Extract the (X, Y) coordinate from the center of the cell holding the provided text.  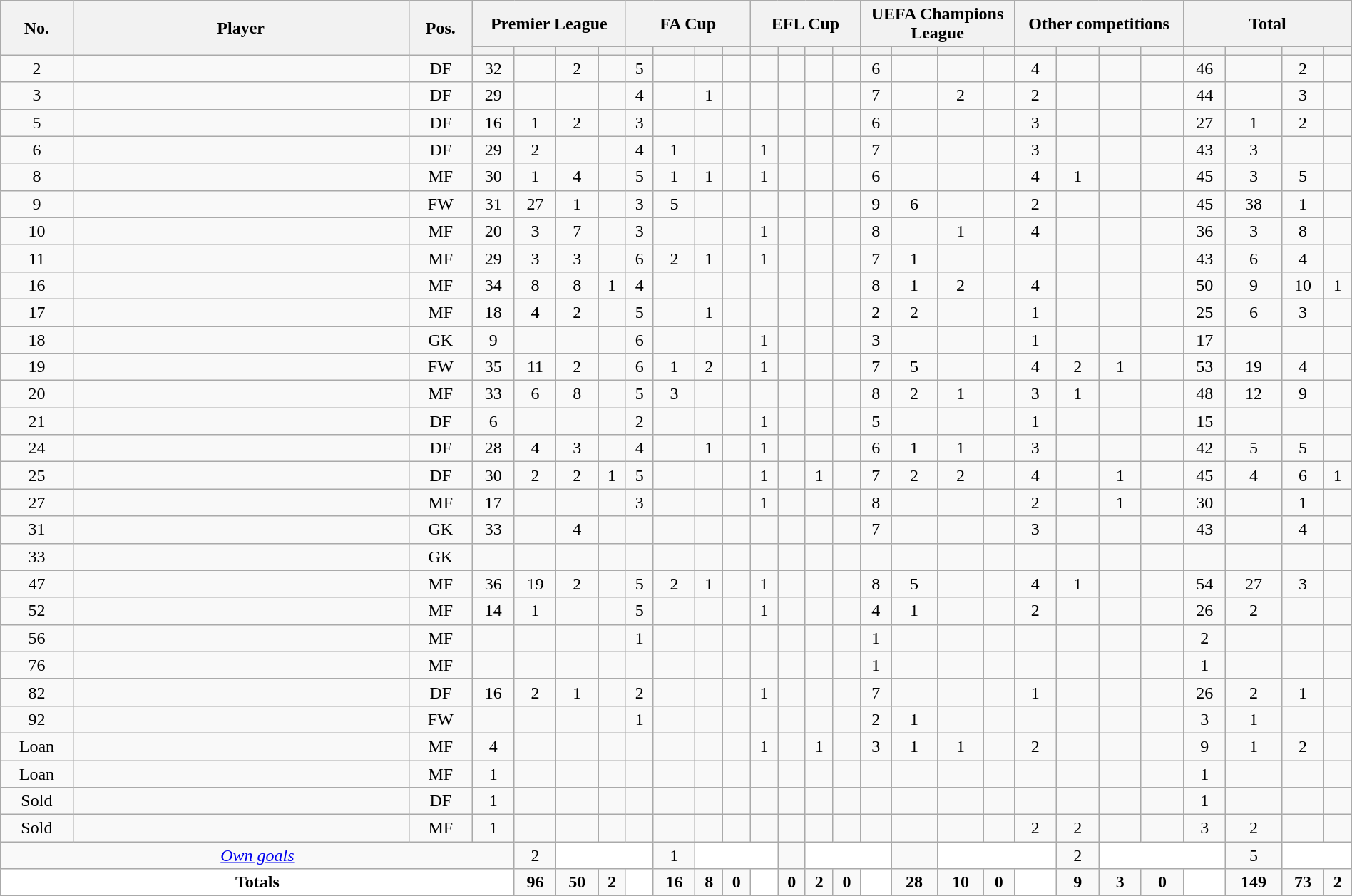
Totals (257, 882)
35 (493, 367)
15 (1205, 421)
96 (535, 882)
14 (493, 611)
82 (37, 692)
Premier League (549, 24)
Total (1268, 24)
56 (37, 638)
73 (1304, 882)
44 (1205, 96)
Other competitions (1099, 24)
34 (493, 285)
54 (1205, 584)
53 (1205, 367)
76 (37, 665)
No. (37, 28)
12 (1254, 394)
92 (37, 719)
38 (1254, 204)
48 (1205, 394)
47 (37, 584)
21 (37, 421)
149 (1254, 882)
Own goals (257, 855)
FA Cup (687, 24)
32 (493, 68)
24 (37, 448)
42 (1205, 448)
UEFA Champions League (937, 24)
Player (241, 28)
52 (37, 611)
EFL Cup (806, 24)
46 (1205, 68)
Pos. (441, 28)
